Determine the (X, Y) coordinate at the center of the cell enclosing the given text.  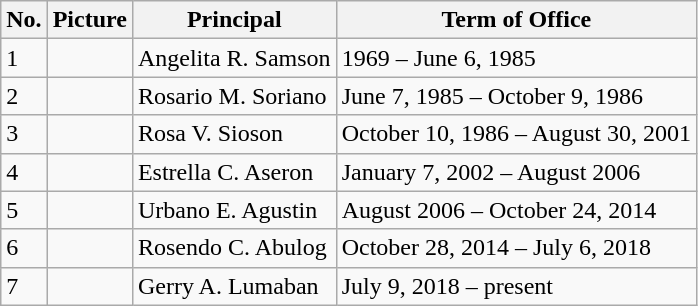
Urbano E. Agustin (234, 210)
3 (24, 134)
Rosario M. Soriano (234, 96)
5 (24, 210)
June 7, 1985 – October 9, 1986 (516, 96)
4 (24, 172)
October 10, 1986 – August 30, 2001 (516, 134)
No. (24, 20)
August 2006 – October 24, 2014 (516, 210)
1969 – June 6, 1985 (516, 58)
Rosendo C. Abulog (234, 248)
Picture (90, 20)
Angelita R. Samson (234, 58)
Rosa V. Sioson (234, 134)
July 9, 2018 – present (516, 286)
2 (24, 96)
Term of Office (516, 20)
January 7, 2002 – August 2006 (516, 172)
Estrella C. Aseron (234, 172)
6 (24, 248)
Gerry A. Lumaban (234, 286)
7 (24, 286)
1 (24, 58)
Principal (234, 20)
October 28, 2014 – July 6, 2018 (516, 248)
